Return [X, Y] of the center of cell containing provided text 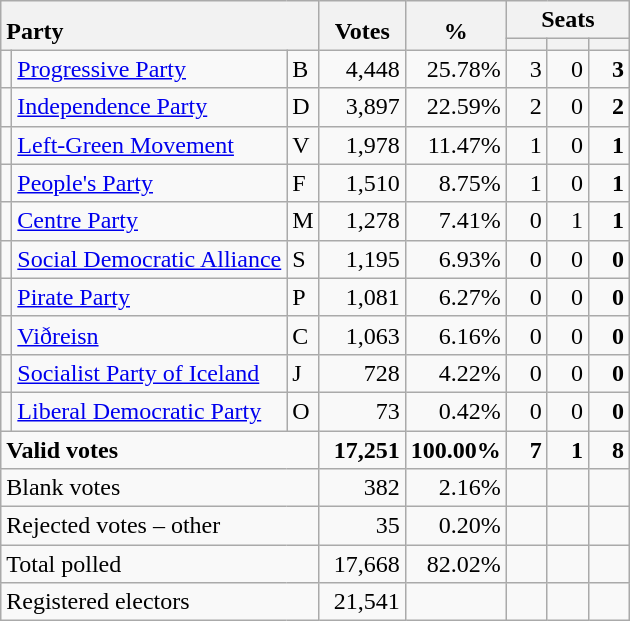
Rejected votes – other [160, 526]
Social Democratic Alliance [150, 259]
1,510 [362, 183]
Votes [362, 26]
11.47% [456, 145]
7 [526, 449]
0.20% [456, 526]
82.02% [456, 564]
1,278 [362, 221]
25.78% [456, 69]
% [456, 26]
O [303, 411]
100.00% [456, 449]
3,897 [362, 107]
Left-Green Movement [150, 145]
728 [362, 373]
B [303, 69]
4,448 [362, 69]
Independence Party [150, 107]
Registered electors [160, 602]
21,541 [362, 602]
8.75% [456, 183]
Viðreisn [150, 335]
Centre Party [150, 221]
F [303, 183]
Valid votes [160, 449]
D [303, 107]
35 [362, 526]
Liberal Democratic Party [150, 411]
Blank votes [160, 488]
6.16% [456, 335]
7.41% [456, 221]
1,195 [362, 259]
73 [362, 411]
P [303, 297]
Socialist Party of Iceland [150, 373]
8 [608, 449]
1,978 [362, 145]
Party [160, 26]
382 [362, 488]
M [303, 221]
4.22% [456, 373]
6.27% [456, 297]
1,081 [362, 297]
2.16% [456, 488]
Pirate Party [150, 297]
Seats [568, 20]
0.42% [456, 411]
C [303, 335]
V [303, 145]
Progressive Party [150, 69]
6.93% [456, 259]
17,251 [362, 449]
22.59% [456, 107]
17,668 [362, 564]
J [303, 373]
1,063 [362, 335]
People's Party [150, 183]
S [303, 259]
Total polled [160, 564]
